Locate the cell with the specified text and output its [x, y] center coordinate. 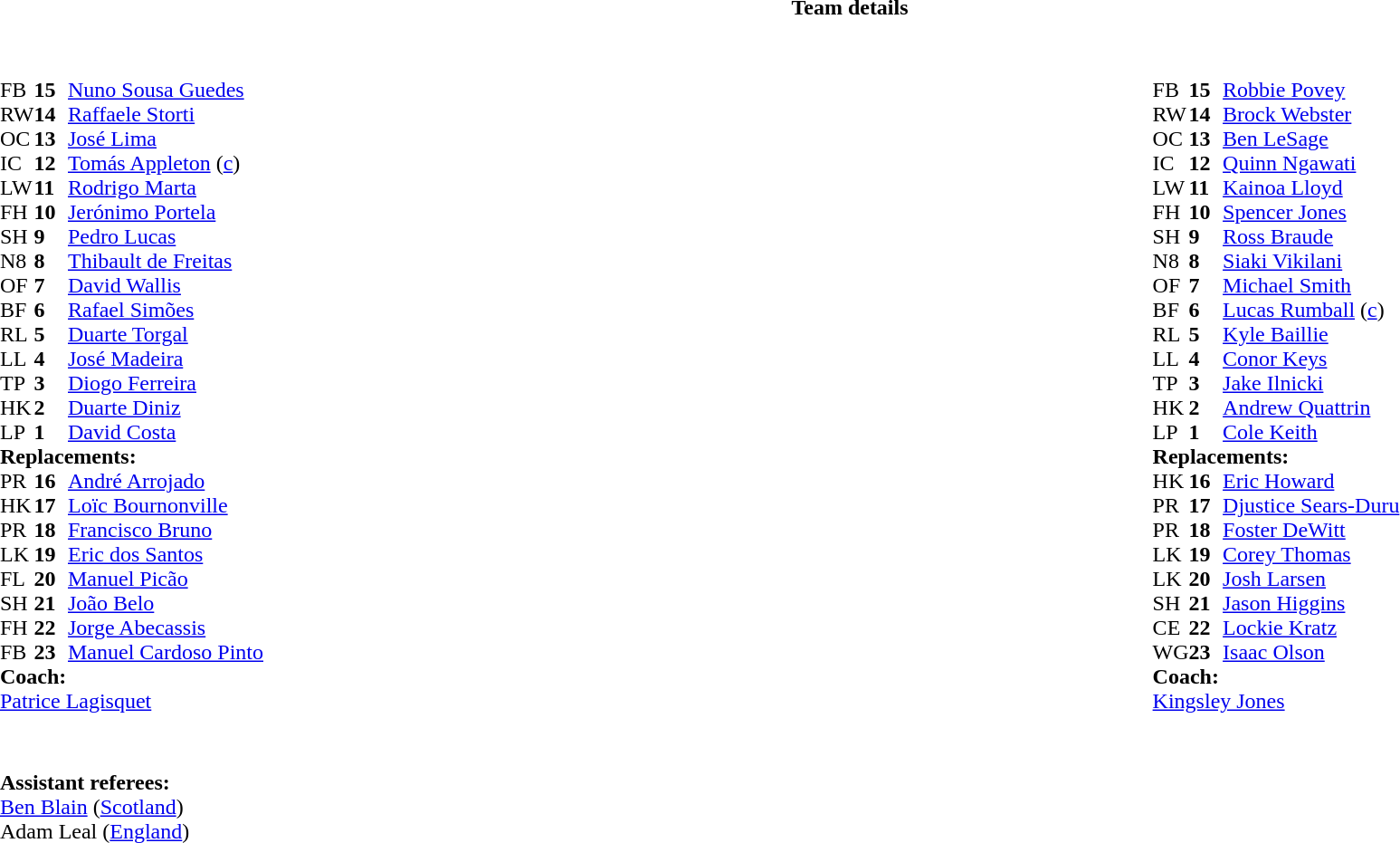
Michael Smith [1310, 286]
Corey Thomas [1310, 554]
Patrice Lagisquet [132, 701]
Jerónimo Portela [166, 212]
Tomás Appleton (c) [166, 163]
Ben LeSage [1310, 139]
André Arrojado [166, 482]
José Lima [166, 139]
Eric dos Santos [166, 554]
Brock Webster [1310, 114]
CE [1171, 628]
Conor Keys [1310, 359]
Thibault de Freitas [166, 261]
Manuel Picão [166, 580]
Jorge Abecassis [166, 628]
Kyle Baillie [1310, 335]
Cole Keith [1310, 433]
Raffaele Storti [166, 114]
Francisco Bruno [166, 531]
Diogo Ferreira [166, 384]
João Belo [166, 603]
Kainoa Lloyd [1310, 188]
FL [17, 580]
Lockie Kratz [1310, 628]
Manuel Cardoso Pinto [166, 652]
David Wallis [166, 286]
Duarte Diniz [166, 407]
WG [1171, 652]
Quinn Ngawati [1310, 163]
Andrew Quattrin [1310, 407]
David Costa [166, 433]
Pedro Lucas [166, 237]
Nuno Sousa Guedes [166, 91]
Foster DeWitt [1310, 531]
Loïc Bournonville [166, 505]
Lucas Rumball (c) [1310, 310]
Kingsley Jones [1276, 701]
Spencer Jones [1310, 212]
Rafael Simões [166, 310]
Djustice Sears-Duru [1310, 505]
Siaki Vikilani [1310, 261]
Jason Higgins [1310, 603]
Josh Larsen [1310, 580]
Duarte Torgal [166, 335]
Robbie Povey [1310, 91]
Isaac Olson [1310, 652]
Eric Howard [1310, 482]
Ross Braude [1310, 237]
Jake Ilnicki [1310, 384]
José Madeira [166, 359]
Rodrigo Marta [166, 188]
